Capture the cell that displays the provided text and extract its (X, Y) central coordinate. 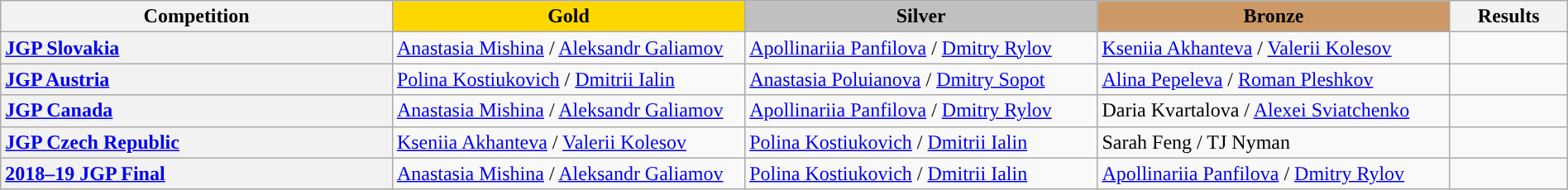
JGP Canada (197, 111)
Daria Kvartalova / Alexei Sviatchenko (1274, 111)
JGP Slovakia (197, 48)
Sarah Feng / TJ Nyman (1274, 142)
Competition (197, 17)
Bronze (1274, 17)
Anastasia Poluianova / Dmitry Sopot (921, 79)
Gold (568, 17)
Silver (921, 17)
Alina Pepeleva / Roman Pleshkov (1274, 79)
2018–19 JGP Final (197, 173)
JGP Austria (197, 79)
Results (1508, 17)
JGP Czech Republic (197, 142)
